Locate the cell with the specified text and output its (x, y) center coordinate. 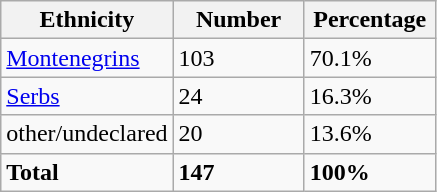
other/undeclared (87, 134)
Serbs (87, 96)
Number (238, 20)
Total (87, 172)
24 (238, 96)
20 (238, 134)
147 (238, 172)
70.1% (370, 58)
Percentage (370, 20)
103 (238, 58)
100% (370, 172)
Montenegrins (87, 58)
13.6% (370, 134)
Ethnicity (87, 20)
16.3% (370, 96)
